Locate the cell with the specified text and output its (X, Y) center coordinate. 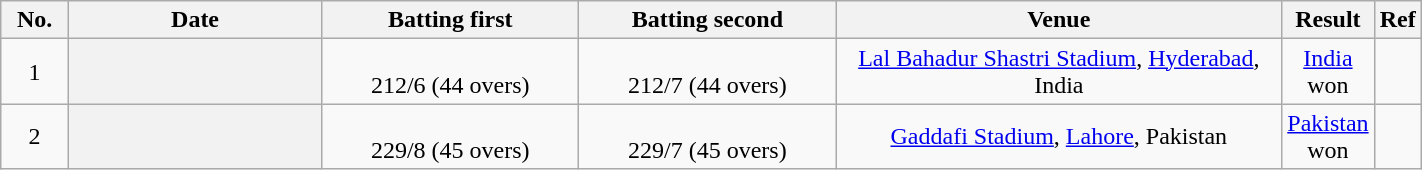
Venue (1059, 20)
No. (35, 20)
1 (35, 72)
212/6 (44 overs) (450, 72)
Ref (1398, 20)
Batting first (450, 20)
Lal Bahadur Shastri Stadium, Hyderabad, India (1059, 72)
212/7 (44 overs) (708, 72)
229/8 (45 overs) (450, 136)
India won (1328, 72)
2 (35, 136)
Gaddafi Stadium, Lahore, Pakistan (1059, 136)
Date (194, 20)
Batting second (708, 20)
229/7 (45 overs) (708, 136)
Result (1328, 20)
Pakistan won (1328, 136)
